For the text-containing cell, return its midpoint in [X, Y] coordinate format. 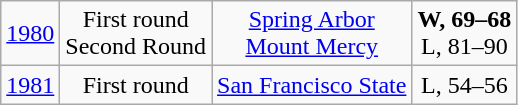
L, 54–56 [464, 85]
San Francisco State [312, 85]
1981 [30, 85]
First round [136, 85]
Spring ArborMount Mercy [312, 34]
First roundSecond Round [136, 34]
W, 69–68L, 81–90 [464, 34]
1980 [30, 34]
